For the text-containing cell, return its midpoint in [x, y] coordinate format. 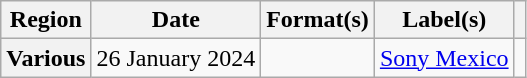
Format(s) [318, 20]
Sony Mexico [444, 58]
Region [46, 20]
26 January 2024 [176, 58]
Label(s) [444, 20]
Date [176, 20]
Various [46, 58]
